Extract the [X, Y] coordinate from the center of the cell holding the provided text.  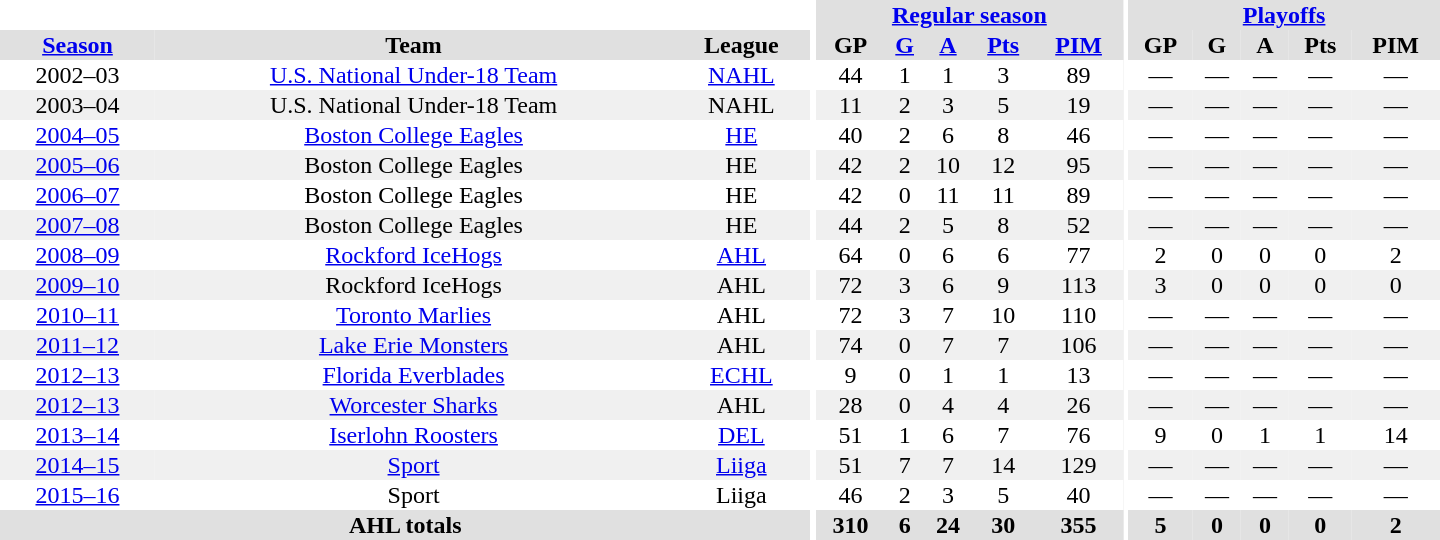
DEL [741, 435]
2002–03 [78, 75]
76 [1078, 435]
113 [1078, 285]
12 [1003, 165]
Season [78, 45]
64 [850, 255]
310 [850, 525]
Lake Erie Monsters [414, 345]
26 [1078, 405]
24 [948, 525]
95 [1078, 165]
Worcester Sharks [414, 405]
2014–15 [78, 465]
74 [850, 345]
2008–09 [78, 255]
110 [1078, 315]
52 [1078, 225]
2007–08 [78, 225]
28 [850, 405]
19 [1078, 105]
ECHL [741, 375]
355 [1078, 525]
2004–05 [78, 135]
77 [1078, 255]
2013–14 [78, 435]
Toronto Marlies [414, 315]
2003–04 [78, 105]
Playoffs [1284, 15]
League [741, 45]
2009–10 [78, 285]
106 [1078, 345]
AHL totals [406, 525]
2011–12 [78, 345]
2005–06 [78, 165]
Team [414, 45]
129 [1078, 465]
Iserlohn Roosters [414, 435]
2015–16 [78, 495]
Regular season [970, 15]
13 [1078, 375]
2006–07 [78, 195]
Florida Everblades [414, 375]
30 [1003, 525]
2010–11 [78, 315]
